Extract the [X, Y] coordinate from the center of the cell holding the provided text.  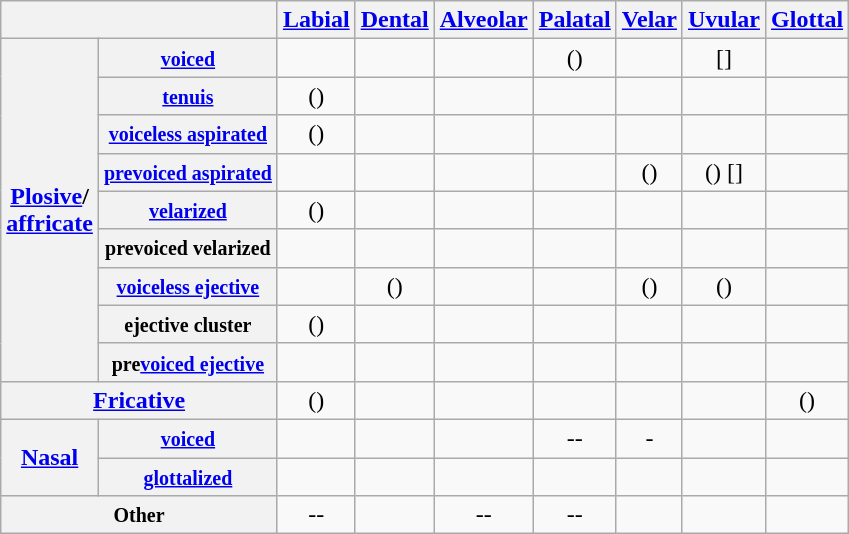
Alveolar [484, 20]
ejective cluster [188, 324]
voiceless aspirated [188, 134]
velarized [188, 210]
() [] [724, 172]
prevoiced ejective [188, 362]
prevoiced velarized [188, 248]
tenuis [188, 96]
- [649, 438]
Other [140, 515]
Velar [649, 20]
Palatal [574, 20]
Glottal [808, 20]
Nasal [50, 457]
Uvular [724, 20]
[] [724, 58]
Plosive/affricate [50, 210]
glottalized [188, 477]
Labial [316, 20]
Dental [394, 20]
prevoiced aspirated [188, 172]
voiceless ejective [188, 286]
Fricative [140, 400]
